Provide the [X, Y] coordinate of the cell's center where the given text is located.  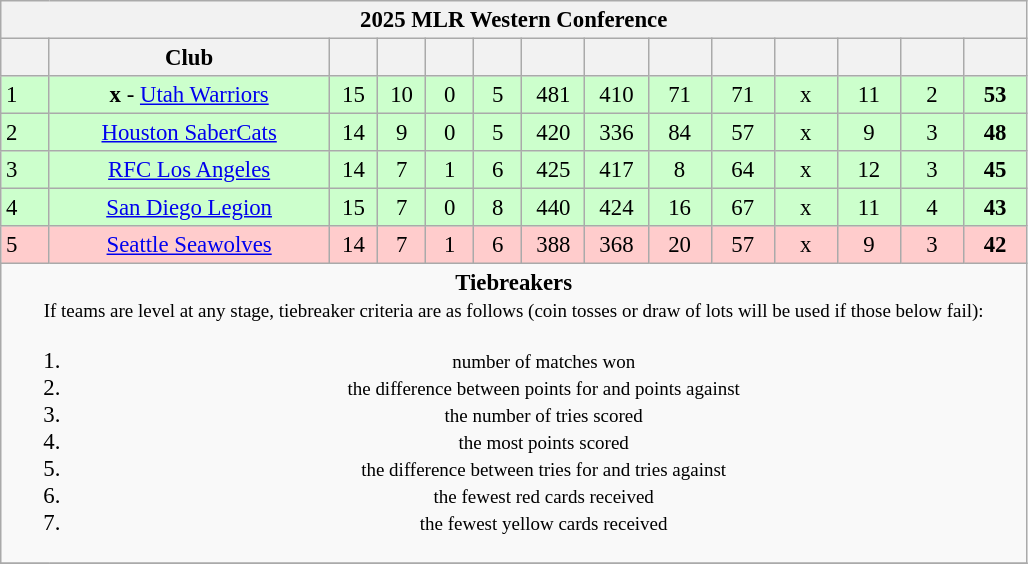
10 [402, 95]
16 [680, 208]
417 [616, 170]
336 [616, 133]
420 [554, 133]
53 [994, 95]
45 [994, 170]
64 [742, 170]
Club [190, 58]
84 [680, 133]
424 [616, 208]
RFC Los Angeles [190, 170]
410 [616, 95]
48 [994, 133]
368 [616, 245]
440 [554, 208]
20 [680, 245]
388 [554, 245]
2025 MLR Western Conference [514, 20]
481 [554, 95]
42 [994, 245]
425 [554, 170]
67 [742, 208]
12 [868, 170]
San Diego Legion [190, 208]
Seattle Seawolves [190, 245]
x - Utah Warriors [190, 95]
Houston SaberCats [190, 133]
43 [994, 208]
